Scan for the cell matching the given text and deliver its [x, y] coordinate at center. 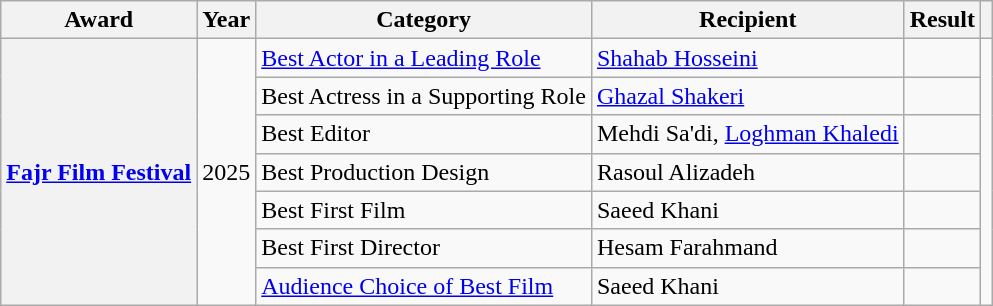
2025 [226, 172]
Year [226, 20]
Category [424, 20]
Best Actor in a Leading Role [424, 58]
Best First Director [424, 248]
Mehdi Sa'di, Loghman Khaledi [748, 134]
Award [99, 20]
Best Production Design [424, 172]
Recipient [748, 20]
Ghazal Shakeri [748, 96]
Shahab Hosseini [748, 58]
Hesam Farahmand [748, 248]
Audience Choice of Best Film [424, 286]
Best Editor [424, 134]
Rasoul Alizadeh [748, 172]
Result [942, 20]
Best Actress in a Supporting Role [424, 96]
Fajr Film Festival [99, 172]
Best First Film [424, 210]
